Find where the given text appears and provide that cell's center as (x, y) coordinate. 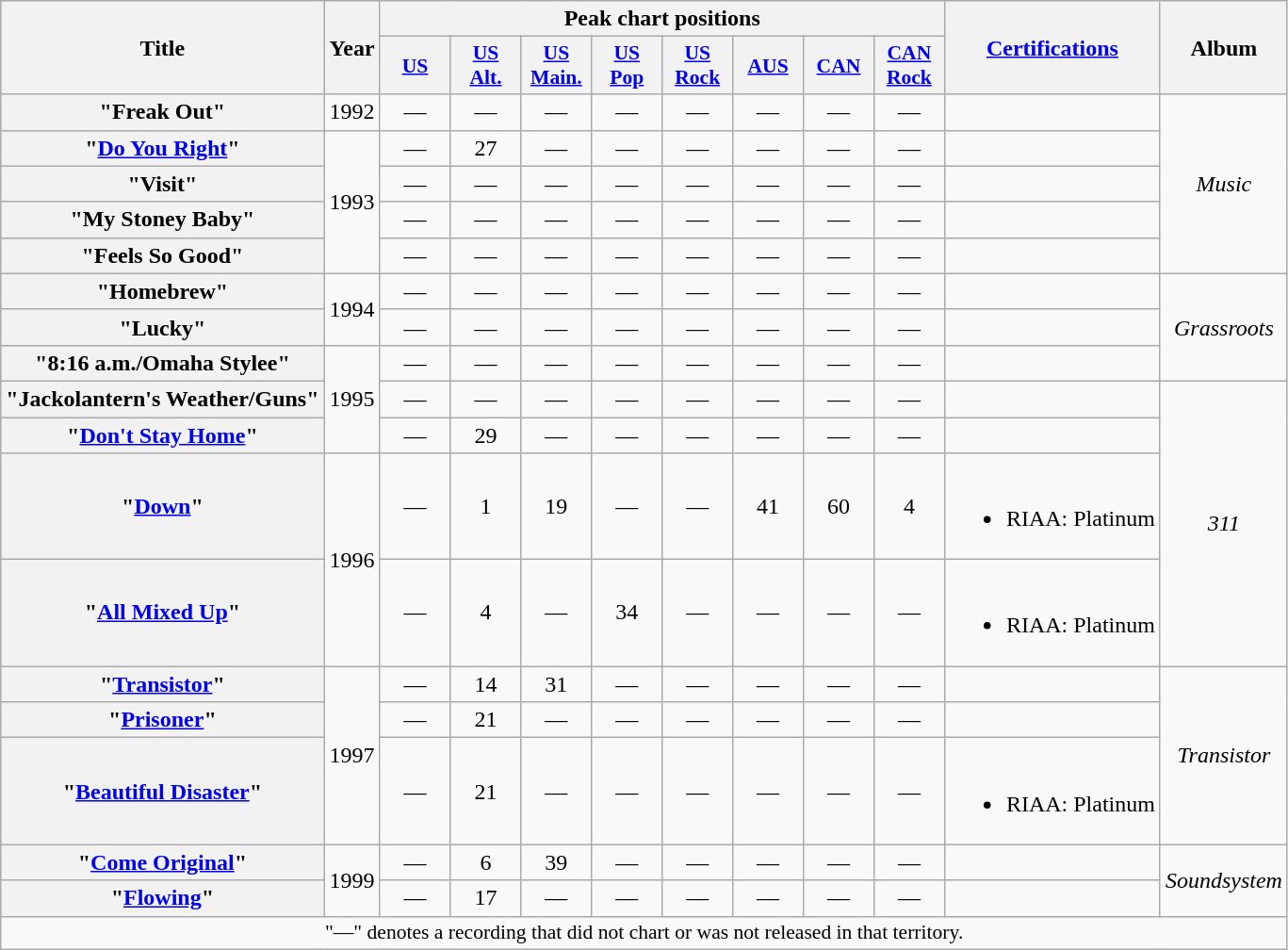
39 (556, 862)
1 (486, 507)
311 (1223, 523)
USPop (628, 66)
Certifications (1052, 47)
27 (486, 148)
Soundsystem (1223, 880)
1995 (352, 399)
19 (556, 507)
"—" denotes a recording that did not chart or was not released in that territory. (644, 933)
Transistor (1223, 756)
1996 (352, 560)
1992 (352, 112)
Peak chart positions (661, 19)
60 (839, 507)
"My Stoney Baby" (162, 220)
"Don't Stay Home" (162, 434)
"Do You Right" (162, 148)
41 (769, 507)
"Freak Out" (162, 112)
29 (486, 434)
"Homebrew" (162, 291)
17 (486, 898)
US (415, 66)
"Beautiful Disaster" (162, 792)
"Flowing" (162, 898)
Music (1223, 184)
AUS (769, 66)
"Down" (162, 507)
Album (1223, 47)
Grassroots (1223, 327)
"Visit" (162, 184)
1997 (352, 756)
"Lucky" (162, 327)
"Prisoner" (162, 720)
"8:16 a.m./Omaha Stylee" (162, 363)
"Transistor" (162, 684)
"Jackolantern's Weather/Guns" (162, 399)
"Come Original" (162, 862)
USAlt. (486, 66)
34 (628, 613)
CANRock (908, 66)
USRock (697, 66)
Title (162, 47)
"All Mixed Up" (162, 613)
31 (556, 684)
1999 (352, 880)
6 (486, 862)
1993 (352, 202)
USMain. (556, 66)
14 (486, 684)
1994 (352, 309)
"Feels So Good" (162, 255)
Year (352, 47)
CAN (839, 66)
